Locate the cell with the specified text and output its (x, y) center coordinate. 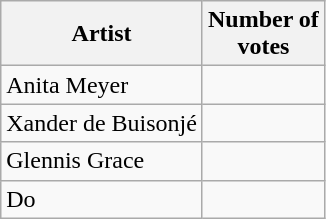
Anita Meyer (102, 85)
Artist (102, 34)
Glennis Grace (102, 161)
Do (102, 199)
Number ofvotes (263, 34)
Xander de Buisonjé (102, 123)
